Locate the cell with the specified text and output its (x, y) center coordinate. 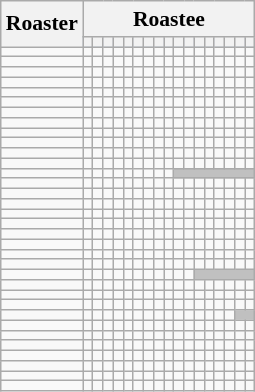
Roastee (169, 19)
Roaster (42, 24)
